Scan for the cell matching the given text and deliver its (x, y) coordinate at center. 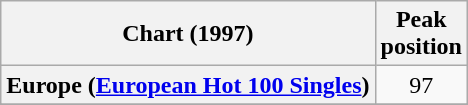
Peakposition (421, 34)
Europe (European Hot 100 Singles) (188, 85)
97 (421, 85)
Chart (1997) (188, 34)
